Output the [x, y] coordinate of the center of the cell containing the given text.  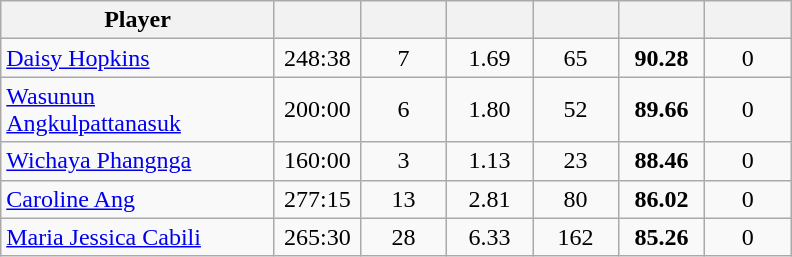
80 [575, 199]
6.33 [489, 237]
89.66 [662, 110]
1.13 [489, 161]
160:00 [317, 161]
88.46 [662, 161]
200:00 [317, 110]
86.02 [662, 199]
1.80 [489, 110]
Maria Jessica Cabili [138, 237]
85.26 [662, 237]
248:38 [317, 58]
Wichaya Phangnga [138, 161]
1.69 [489, 58]
Wasunun Angkulpattanasuk [138, 110]
6 [403, 110]
2.81 [489, 199]
7 [403, 58]
Daisy Hopkins [138, 58]
90.28 [662, 58]
13 [403, 199]
65 [575, 58]
52 [575, 110]
28 [403, 237]
Caroline Ang [138, 199]
162 [575, 237]
277:15 [317, 199]
Player [138, 20]
265:30 [317, 237]
23 [575, 161]
3 [403, 161]
